Find where the given text appears and provide that cell's center as (X, Y) coordinate. 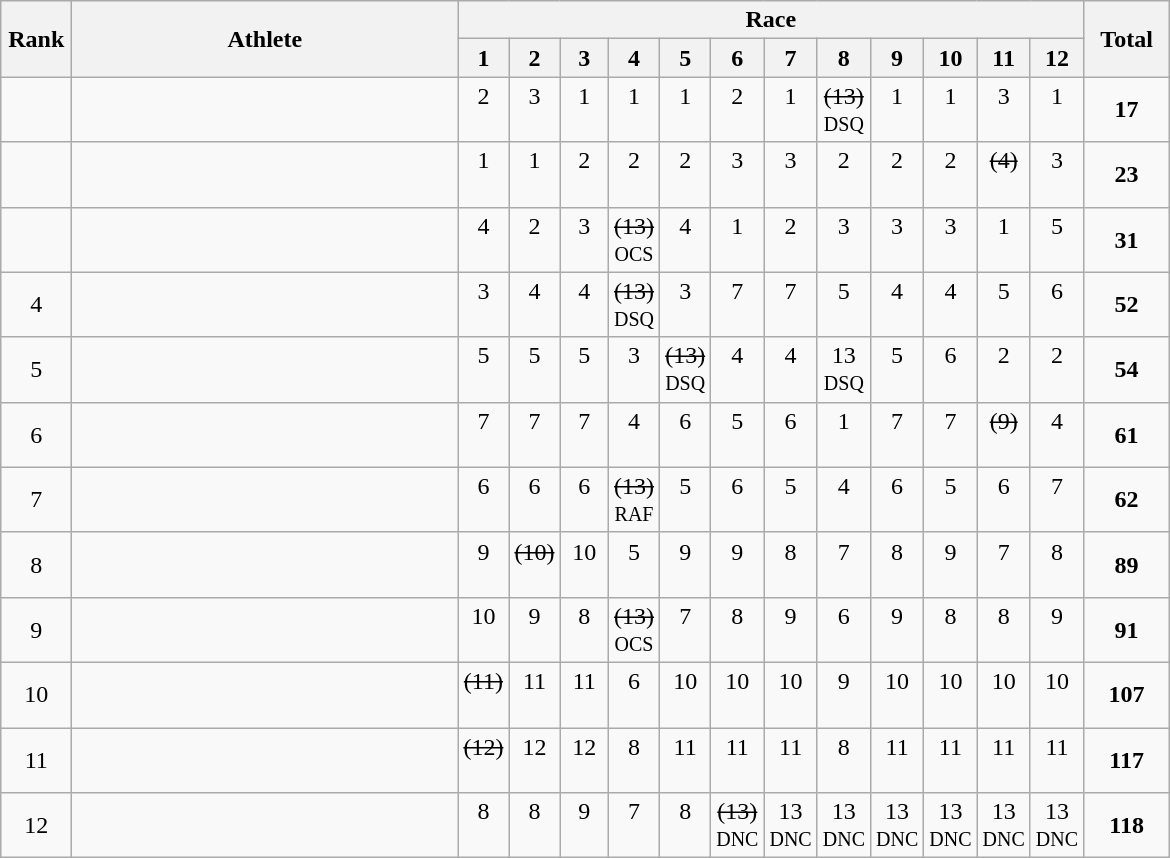
118 (1127, 826)
(12) (484, 760)
117 (1127, 760)
61 (1127, 434)
Rank (36, 39)
62 (1127, 500)
31 (1127, 240)
(10) (534, 564)
17 (1127, 110)
(4) (1004, 174)
(13)DNC (738, 826)
52 (1127, 304)
(9) (1004, 434)
89 (1127, 564)
(11) (484, 694)
Race (771, 20)
(13)RAF (634, 500)
54 (1127, 370)
23 (1127, 174)
Athlete (265, 39)
Total (1127, 39)
13DSQ (844, 370)
91 (1127, 630)
107 (1127, 694)
